Provide the [X, Y] coordinate of the cell's center where the given text is located.  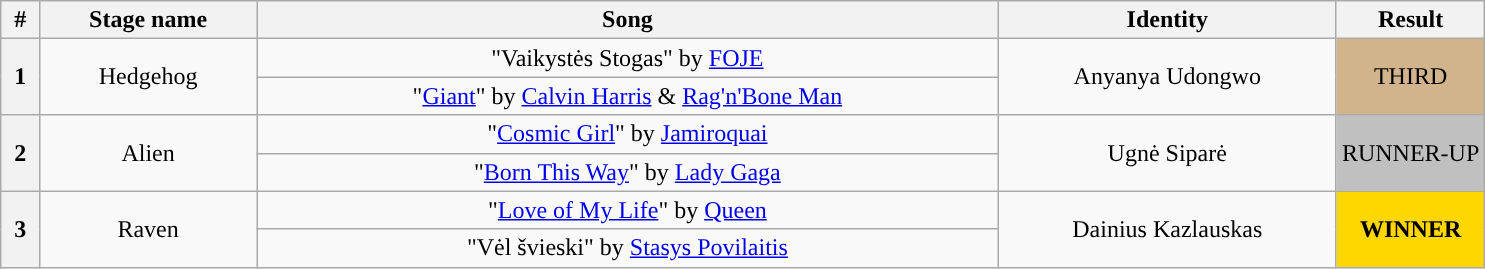
Result [1410, 20]
THIRD [1410, 77]
"Giant" by Calvin Harris & Rag'n'Bone Man [628, 96]
"Born This Way" by Lady Gaga [628, 172]
WINNER [1410, 229]
"Cosmic Girl" by Jamiroquai [628, 134]
Anyanya Udongwo [1167, 77]
2 [20, 153]
# [20, 20]
Alien [148, 153]
"Love of My Life" by Queen [628, 210]
3 [20, 229]
"Vaikystės Stogas" by FOJE [628, 58]
RUNNER-UP [1410, 153]
Identity [1167, 20]
Song [628, 20]
Stage name [148, 20]
Dainius Kazlauskas [1167, 229]
1 [20, 77]
Ugnė Siparė [1167, 153]
"Vėl švieski" by Stasys Povilaitis [628, 248]
Raven [148, 229]
Hedgehog [148, 77]
